From the cell containing the given text, extract its center point as (X, Y) coordinate. 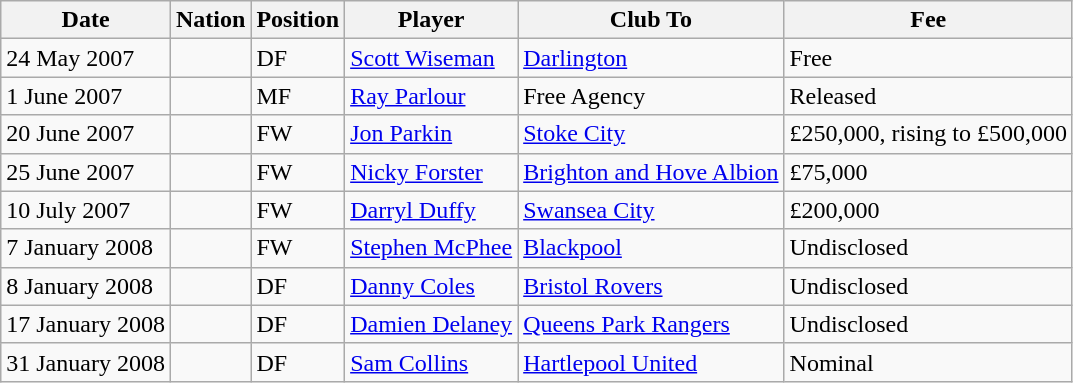
8 January 2008 (86, 286)
10 July 2007 (86, 210)
1 June 2007 (86, 96)
Jon Parkin (432, 134)
Club To (651, 20)
25 June 2007 (86, 172)
Brighton and Hove Albion (651, 172)
7 January 2008 (86, 248)
Darryl Duffy (432, 210)
Released (928, 96)
Scott Wiseman (432, 58)
Queens Park Rangers (651, 324)
Free Agency (651, 96)
Stoke City (651, 134)
Player (432, 20)
Bristol Rovers (651, 286)
£200,000 (928, 210)
Fee (928, 20)
Swansea City (651, 210)
Hartlepool United (651, 362)
Nation (210, 20)
31 January 2008 (86, 362)
Sam Collins (432, 362)
Blackpool (651, 248)
Stephen McPhee (432, 248)
Nominal (928, 362)
Position (298, 20)
Free (928, 58)
17 January 2008 (86, 324)
20 June 2007 (86, 134)
Date (86, 20)
24 May 2007 (86, 58)
Damien Delaney (432, 324)
£75,000 (928, 172)
Danny Coles (432, 286)
Ray Parlour (432, 96)
£250,000, rising to £500,000 (928, 134)
Nicky Forster (432, 172)
MF (298, 96)
Darlington (651, 58)
